Find where the given text appears and provide that cell's center as [X, Y] coordinate. 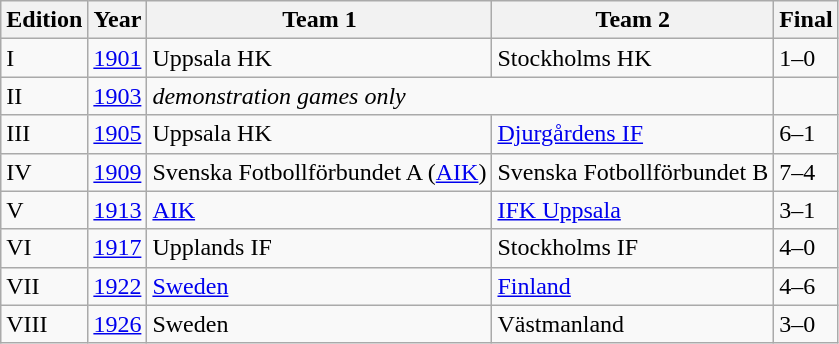
1926 [118, 324]
Svenska Fotbollförbundet B [633, 172]
4–6 [806, 286]
V [44, 210]
4–0 [806, 248]
1917 [118, 248]
IFK Uppsala [633, 210]
7–4 [806, 172]
Svenska Fotbollförbundet A (AIK) [320, 172]
3–1 [806, 210]
VIII [44, 324]
1913 [118, 210]
IV [44, 172]
Team 1 [320, 20]
Year [118, 20]
1903 [118, 96]
1905 [118, 134]
6–1 [806, 134]
I [44, 58]
Stockholms IF [633, 248]
1922 [118, 286]
VI [44, 248]
AIK [320, 210]
1–0 [806, 58]
II [44, 96]
Edition [44, 20]
Djurgårdens IF [633, 134]
demonstration games only [460, 96]
1909 [118, 172]
Västmanland [633, 324]
3–0 [806, 324]
Finland [633, 286]
Stockholms HK [633, 58]
Upplands IF [320, 248]
VII [44, 286]
1901 [118, 58]
Final [806, 20]
Team 2 [633, 20]
III [44, 134]
